Pinpoint the cell where the given text exists, returning its [X, Y] midpoint coordinate. 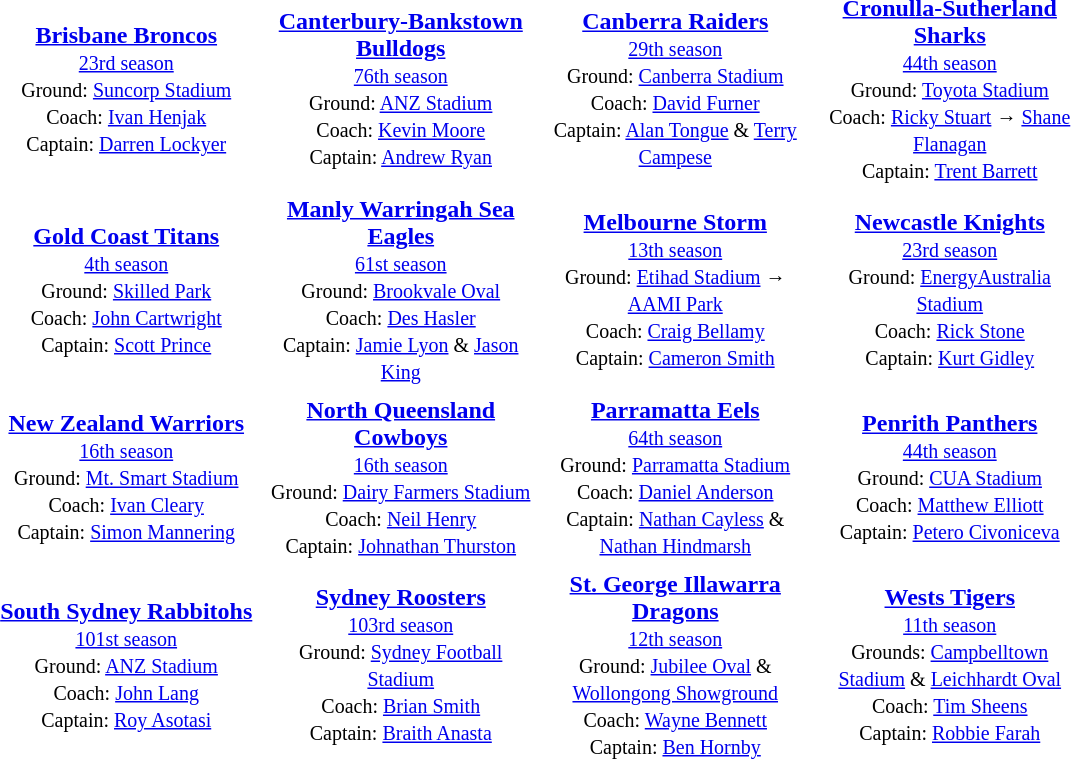
Melbourne Storm13th seasonGround: Etihad Stadium → AAMI ParkCoach: Craig BellamyCaptain: Cameron Smith [676, 290]
North Queensland Cowboys16th seasonGround: Dairy Farmers StadiumCoach: Neil HenryCaptain: Johnathan Thurston [401, 478]
Parramatta Eels64th seasonGround: Parramatta StadiumCoach: Daniel AndersonCaptain: Nathan Cayless & Nathan Hindmarsh [676, 478]
Manly Warringah Sea Eagles61st seasonGround: Brookvale OvalCoach: Des HaslerCaptain: Jamie Lyon & Jason King [401, 290]
